Scan for the cell matching the given text and deliver its [x, y] coordinate at center. 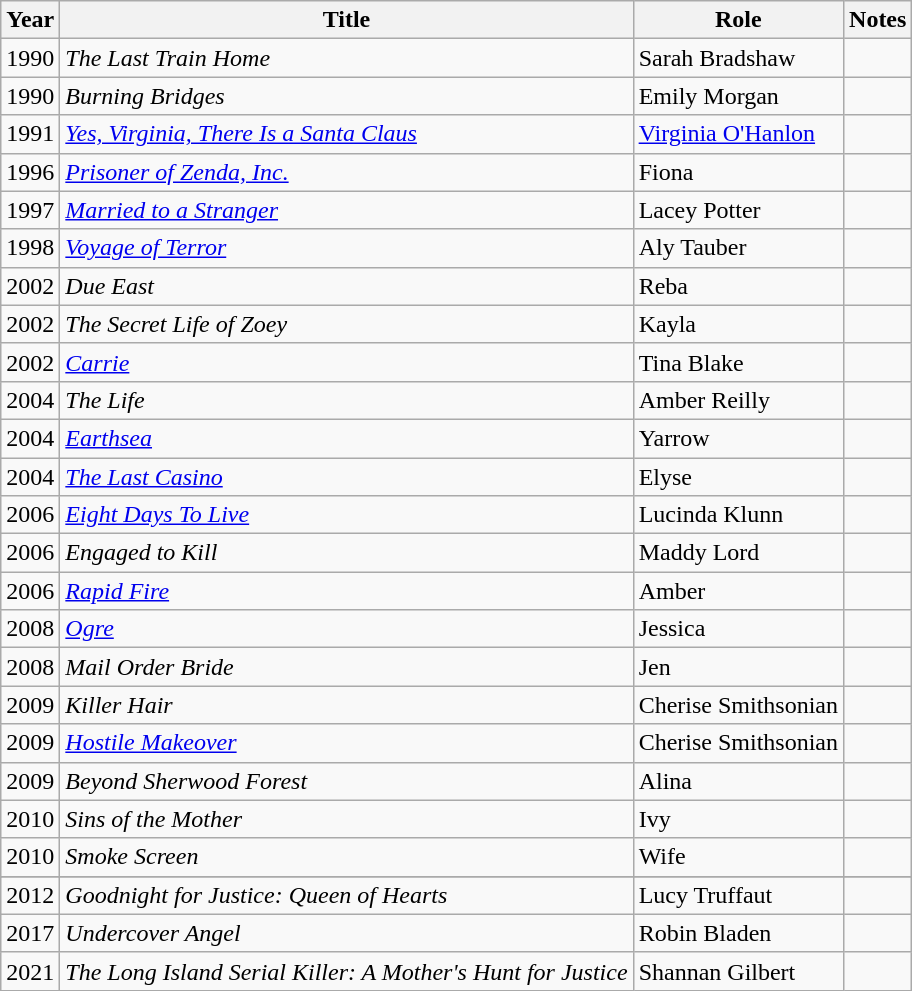
Sins of the Mother [346, 819]
Jessica [738, 629]
1997 [30, 210]
Engaged to Kill [346, 553]
Lucinda Klunn [738, 515]
1998 [30, 248]
Yarrow [738, 438]
Lacey Potter [738, 210]
Earthsea [346, 438]
Kayla [738, 324]
Eight Days To Live [346, 515]
Prisoner of Zenda, Inc. [346, 172]
Amber Reilly [738, 400]
Yes, Virginia, There Is a Santa Claus [346, 134]
1996 [30, 172]
Lucy Truffaut [738, 895]
The Long Island Serial Killer: A Mother's Hunt for Justice [346, 971]
The Last Casino [346, 477]
Aly Tauber [738, 248]
2021 [30, 971]
Killer Hair [346, 705]
Virginia O'Hanlon [738, 134]
2017 [30, 933]
Notes [878, 20]
Fiona [738, 172]
Voyage of Terror [346, 248]
Wife [738, 857]
Beyond Sherwood Forest [346, 781]
Jen [738, 667]
Maddy Lord [738, 553]
The Secret Life of Zoey [346, 324]
Reba [738, 286]
Rapid Fire [346, 591]
The Last Train Home [346, 58]
Emily Morgan [738, 96]
Elyse [738, 477]
Goodnight for Justice: Queen of Hearts [346, 895]
Sarah Bradshaw [738, 58]
Role [738, 20]
1991 [30, 134]
Burning Bridges [346, 96]
The Life [346, 400]
Hostile Makeover [346, 743]
Tina Blake [738, 362]
Ogre [346, 629]
Carrie [346, 362]
Undercover Angel [346, 933]
Shannan Gilbert [738, 971]
Alina [738, 781]
Smoke Screen [346, 857]
Married to a Stranger [346, 210]
2012 [30, 895]
Ivy [738, 819]
Amber [738, 591]
Year [30, 20]
Robin Bladen [738, 933]
Due East [346, 286]
Mail Order Bride [346, 667]
Title [346, 20]
